Detect which cell encompasses the target text, then output its [x, y] center coordinate. 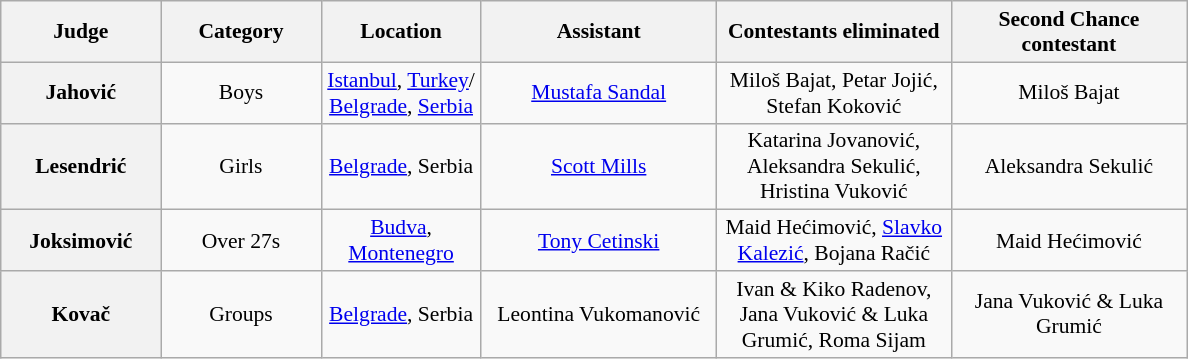
Groups [241, 314]
Girls [241, 166]
Jahović [81, 92]
Katarina Jovanović, Aleksandra Sekulić, Hristina Vuković [834, 166]
Aleksandra Sekulić [1068, 166]
Joksimović [81, 240]
Kovač [81, 314]
Judge [81, 32]
Ivan & Kiko Radenov, Jana Vuković & Luka Grumić, Roma Sijam [834, 314]
Contestants eliminated [834, 32]
Istanbul, Turkey/Belgrade, Serbia [401, 92]
Maid Hećimović [1068, 240]
Location [401, 32]
Leontina Vukomanović [598, 314]
Category [241, 32]
Assistant [598, 32]
Second Chance contestant [1068, 32]
Miloš Bajat [1068, 92]
Mustafa Sandal [598, 92]
Lesendrić [81, 166]
Miloš Bajat, Petar Jojić, Stefan Koković [834, 92]
Jana Vuković & Luka Grumić [1068, 314]
Over 27s [241, 240]
Scott Mills [598, 166]
Maid Hećimović, Slavko Kalezić, Bojana Račić [834, 240]
Budva, Montenegro [401, 240]
Tony Cetinski [598, 240]
Boys [241, 92]
